Search for the cell housing the specified text and yield its (X, Y) center coordinate. 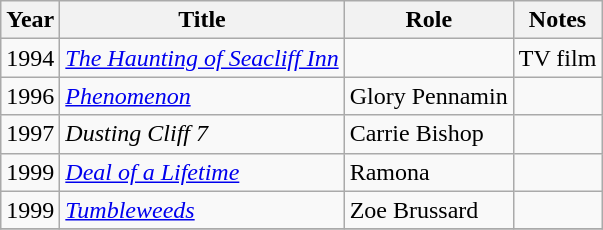
Deal of a Lifetime (202, 172)
Year (30, 20)
The Haunting of Seacliff Inn (202, 58)
Notes (558, 20)
Dusting Cliff 7 (202, 134)
Title (202, 20)
1996 (30, 96)
Glory Pennamin (428, 96)
Tumbleweeds (202, 210)
1997 (30, 134)
Carrie Bishop (428, 134)
1994 (30, 58)
Role (428, 20)
Phenomenon (202, 96)
TV film (558, 58)
Zoe Brussard (428, 210)
Ramona (428, 172)
